Capture the cell that displays the provided text and extract its (x, y) central coordinate. 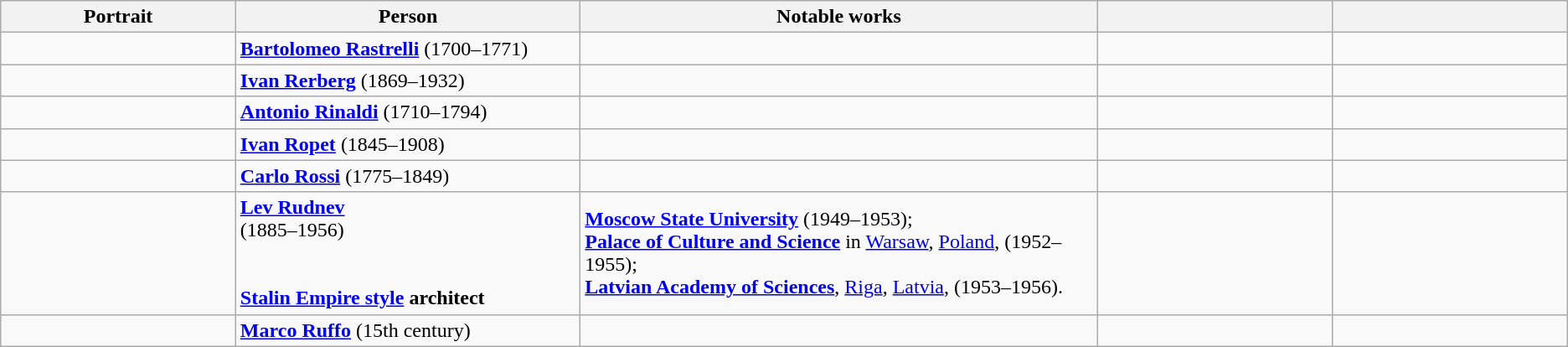
Antonio Rinaldi (1710–1794) (407, 112)
Notable works (839, 17)
Marco Ruffo (15th century) (407, 330)
Person (407, 17)
Ivan Rerberg (1869–1932) (407, 80)
Portrait (119, 17)
Lev Rudnev (1885–1956)Stalin Empire style architect (407, 253)
Carlo Rossi (1775–1849) (407, 176)
Ivan Ropet (1845–1908) (407, 144)
Bartolomeo Rastrelli (1700–1771) (407, 49)
